Output the [x, y] coordinate of the center of the cell containing the given text.  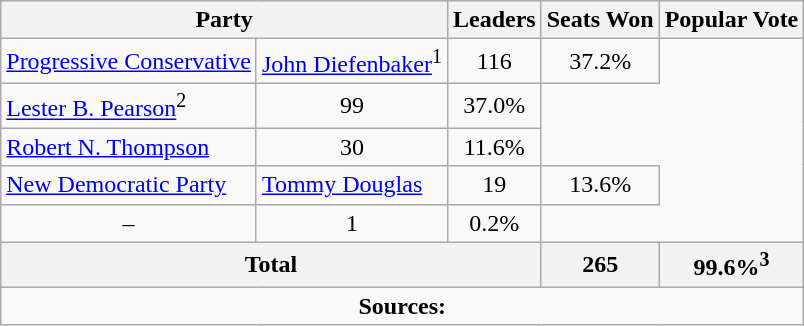
Lester B. Pearson2 [129, 106]
Popular Vote [732, 20]
Sources: [402, 306]
30 [352, 147]
116 [494, 62]
265 [600, 264]
John Diefenbaker1 [352, 62]
Tommy Douglas [352, 185]
11.6% [494, 147]
37.0% [494, 106]
Robert N. Thompson [129, 147]
37.2% [600, 62]
99.6%3 [732, 264]
Total [271, 264]
99 [352, 106]
0.2% [494, 223]
Progressive Conservative [129, 62]
13.6% [600, 185]
Leaders [494, 20]
19 [494, 185]
Seats Won [600, 20]
Party [224, 20]
– [129, 223]
1 [352, 223]
New Democratic Party [129, 185]
